Capture the cell that displays the provided text and extract its (x, y) central coordinate. 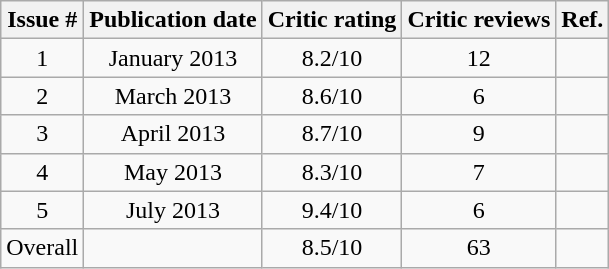
8.5/10 (332, 248)
1 (42, 58)
March 2013 (173, 96)
2 (42, 96)
8.7/10 (332, 134)
Publication date (173, 20)
5 (42, 210)
9.4/10 (332, 210)
63 (479, 248)
Issue # (42, 20)
3 (42, 134)
July 2013 (173, 210)
8.2/10 (332, 58)
4 (42, 172)
12 (479, 58)
9 (479, 134)
Ref. (582, 20)
Critic rating (332, 20)
7 (479, 172)
8.3/10 (332, 172)
April 2013 (173, 134)
Critic reviews (479, 20)
Overall (42, 248)
January 2013 (173, 58)
8.6/10 (332, 96)
May 2013 (173, 172)
